Extract the [X, Y] coordinate from the center of the cell holding the provided text.  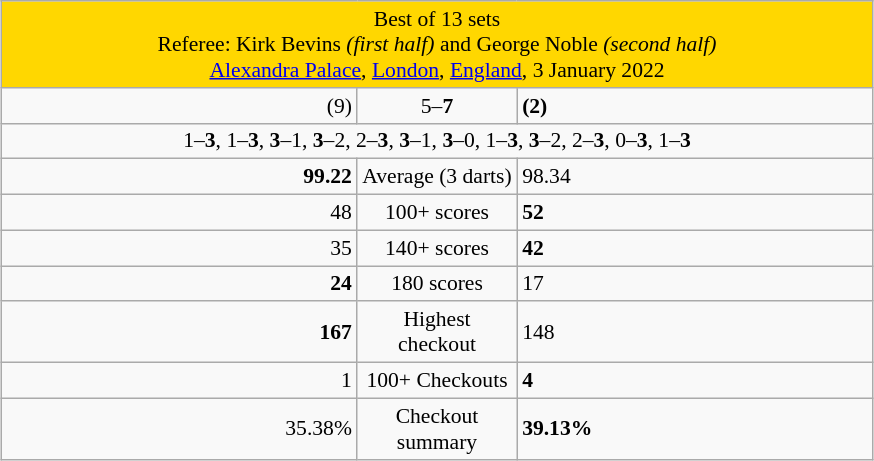
(9) [180, 106]
39.13% [694, 428]
(2) [694, 106]
99.22 [180, 177]
100+ scores [437, 213]
167 [180, 332]
52 [694, 213]
140+ scores [437, 248]
35.38% [180, 428]
5–7 [437, 106]
1–3, 1–3, 3–1, 3–2, 2–3, 3–1, 3–0, 1–3, 3–2, 2–3, 0–3, 1–3 [437, 141]
98.34 [694, 177]
48 [180, 213]
17 [694, 284]
180 scores [437, 284]
4 [694, 381]
100+ Checkouts [437, 381]
1 [180, 381]
35 [180, 248]
Average (3 darts) [437, 177]
148 [694, 332]
42 [694, 248]
Checkout summary [437, 428]
24 [180, 284]
Best of 13 sets Referee: Kirk Bevins (first half) and George Noble (second half) Alexandra Palace, London, England, 3 January 2022 [437, 44]
Highest checkout [437, 332]
